Find where the given text appears and provide that cell's center as (X, Y) coordinate. 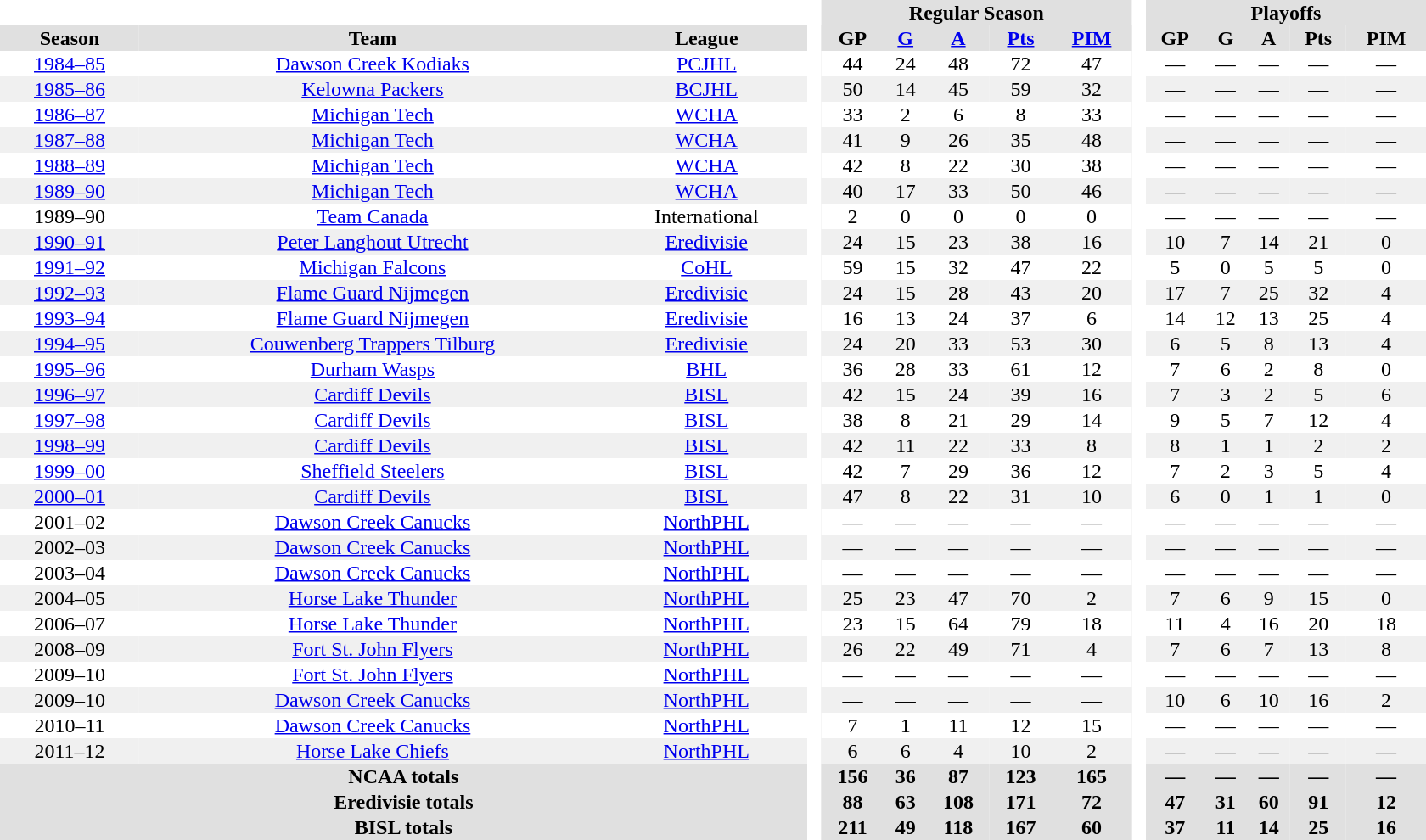
2002–03 (70, 547)
NCAA totals (404, 776)
1992–93 (70, 293)
2000–01 (70, 496)
1991–92 (70, 267)
2008–09 (70, 649)
40 (853, 191)
BCJHL (706, 89)
46 (1092, 191)
International (706, 216)
BHL (706, 369)
64 (958, 624)
1999–00 (70, 471)
2004–05 (70, 598)
Kelowna Packers (373, 89)
61 (1021, 369)
1994–95 (70, 344)
87 (958, 776)
43 (1021, 293)
108 (958, 802)
Horse Lake Chiefs (373, 751)
1998–99 (70, 445)
123 (1021, 776)
1993–94 (70, 318)
71 (1021, 649)
Michigan Falcons (373, 267)
88 (853, 802)
Season (70, 38)
44 (853, 64)
2001–02 (70, 522)
165 (1092, 776)
2006–07 (70, 624)
79 (1021, 624)
Sheffield Steelers (373, 471)
39 (1021, 395)
1987–88 (70, 140)
1984–85 (70, 64)
Regular Season (976, 13)
1988–89 (70, 165)
Couwenberg Trappers Tilburg (373, 344)
1996–97 (70, 395)
35 (1021, 140)
Peter Langhout Utrecht (373, 242)
171 (1021, 802)
1997–98 (70, 420)
41 (853, 140)
2003–04 (70, 573)
167 (1021, 827)
211 (853, 827)
53 (1021, 344)
91 (1318, 802)
PCJHL (706, 64)
Playoffs (1286, 13)
63 (905, 802)
45 (958, 89)
Dawson Creek Kodiaks (373, 64)
70 (1021, 598)
CoHL (706, 267)
2010–11 (70, 725)
League (706, 38)
Durham Wasps (373, 369)
156 (853, 776)
1985–86 (70, 89)
2011–12 (70, 751)
BISL totals (404, 827)
1990–91 (70, 242)
1986–87 (70, 115)
1995–96 (70, 369)
Team (373, 38)
Eredivisie totals (404, 802)
Team Canada (373, 216)
118 (958, 827)
